Search for the cell housing the specified text and yield its [x, y] center coordinate. 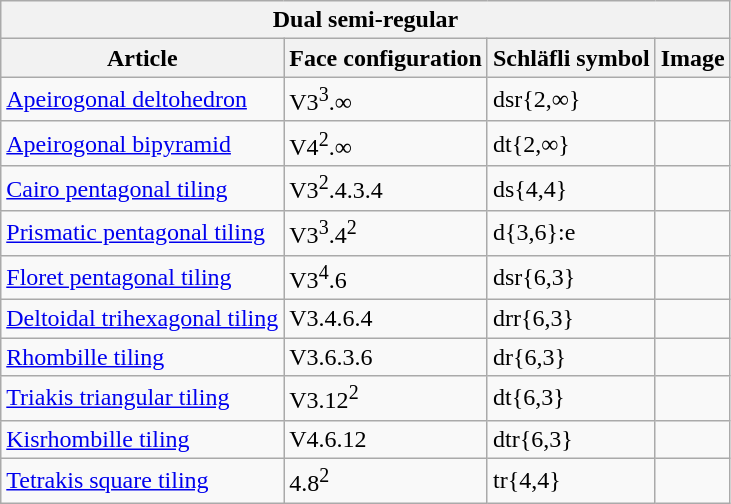
dsr{2,∞} [571, 100]
Apeirogonal bipyramid [142, 144]
Kisrhombille tiling [142, 439]
V4.6.12 [386, 439]
Apeirogonal deltohedron [142, 100]
V3.4.6.4 [386, 319]
Prismatic pentagonal tiling [142, 234]
Triakis triangular tiling [142, 398]
Tetrakis square tiling [142, 480]
V42.∞ [386, 144]
V3.122 [386, 398]
V33.∞ [386, 100]
drr{6,3} [571, 319]
Face configuration [386, 58]
Rhombille tiling [142, 357]
dtr{6,3} [571, 439]
V34.6 [386, 278]
Floret pentagonal tiling [142, 278]
Article [142, 58]
V3.6.3.6 [386, 357]
4.82 [386, 480]
Dual semi-regular [366, 20]
Cairo pentagonal tiling [142, 188]
dt{6,3} [571, 398]
Schläfli symbol [571, 58]
ds{4,4} [571, 188]
Image [692, 58]
d{3,6}:e [571, 234]
V32.4.3.4 [386, 188]
dsr{6,3} [571, 278]
tr{4,4} [571, 480]
dr{6,3} [571, 357]
dt{2,∞} [571, 144]
V33.42 [386, 234]
Deltoidal trihexagonal tiling [142, 319]
